Locate the cell with the specified text and output its (X, Y) center coordinate. 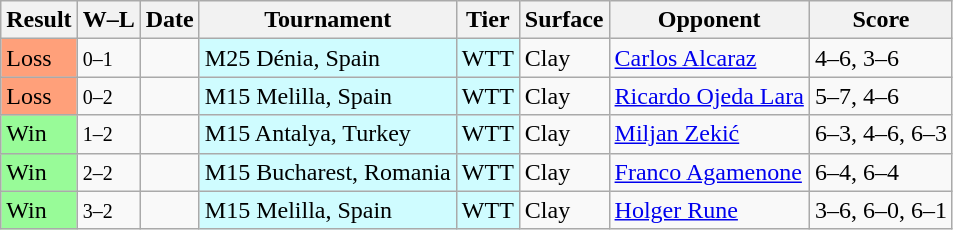
4–6, 3–6 (880, 58)
Franco Agamenone (709, 172)
3–6, 6–0, 6–1 (880, 210)
Surface (564, 20)
0–1 (108, 58)
W–L (108, 20)
6–3, 4–6, 6–3 (880, 134)
5–7, 4–6 (880, 96)
Date (170, 20)
Opponent (709, 20)
M15 Bucharest, Romania (328, 172)
M25 Dénia, Spain (328, 58)
1–2 (108, 134)
Holger Rune (709, 210)
Result (39, 20)
Ricardo Ojeda Lara (709, 96)
M15 Antalya, Turkey (328, 134)
Score (880, 20)
Carlos Alcaraz (709, 58)
0–2 (108, 96)
Miljan Zekić (709, 134)
Tier (488, 20)
Tournament (328, 20)
6–4, 6–4 (880, 172)
2–2 (108, 172)
3–2 (108, 210)
